Extract the [X, Y] coordinate from the center of the cell holding the provided text.  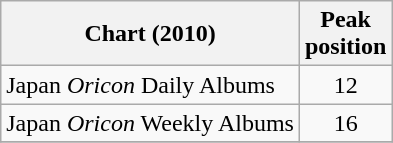
Chart (2010) [150, 34]
12 [345, 85]
Japan Oricon Daily Albums [150, 85]
16 [345, 123]
Peakposition [345, 34]
Japan Oricon Weekly Albums [150, 123]
